From the cell containing the given text, extract its center point as [x, y] coordinate. 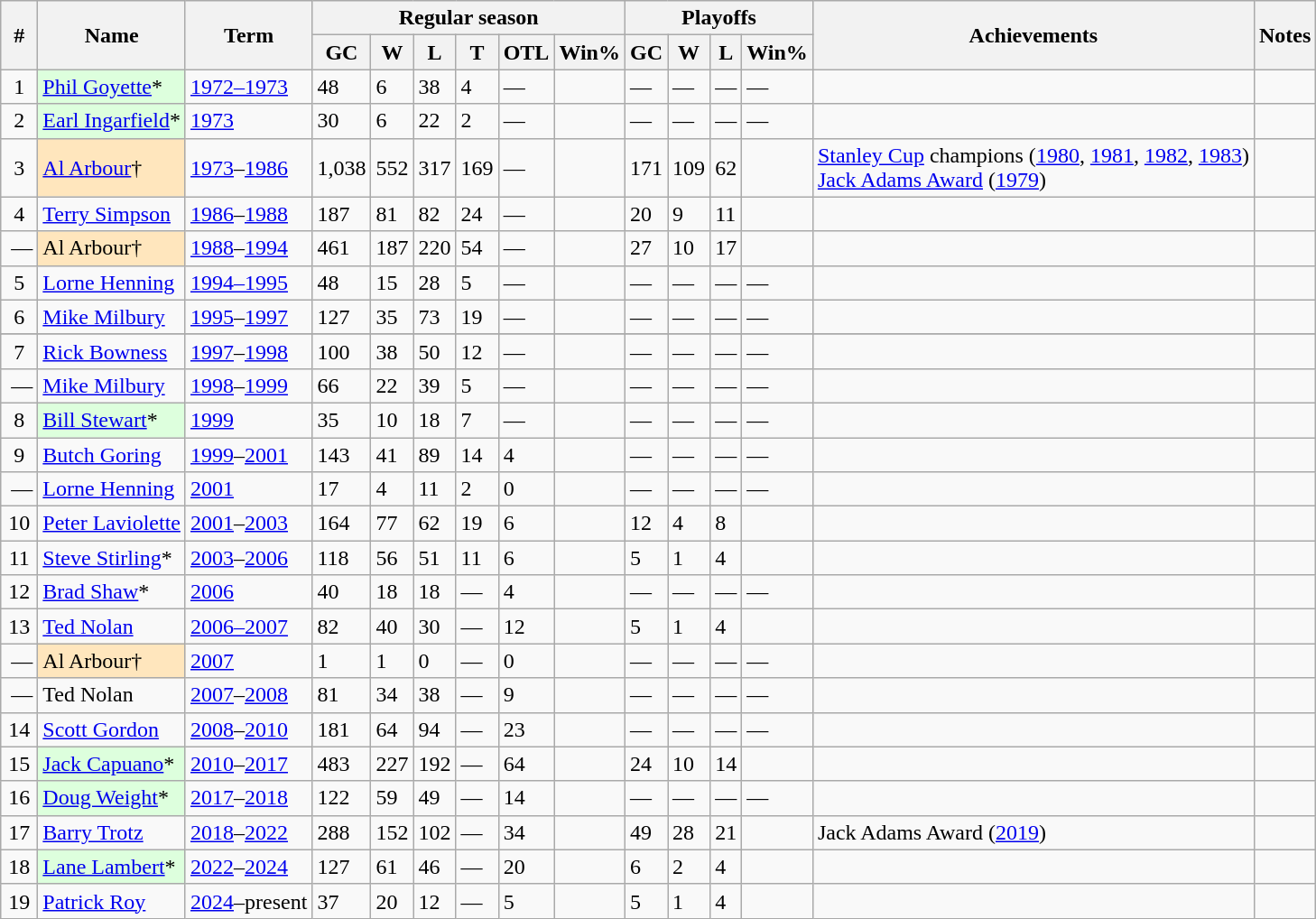
164 [341, 524]
89 [435, 454]
3 [20, 168]
77 [392, 524]
152 [392, 832]
552 [392, 168]
171 [646, 168]
288 [341, 832]
21 [726, 832]
OTL [526, 52]
2010–2017 [248, 764]
227 [392, 764]
23 [526, 729]
1994–1995 [248, 283]
2017–2018 [248, 798]
2003–2006 [248, 558]
2018–2022 [248, 832]
122 [341, 798]
1995–1997 [248, 317]
1998–1999 [248, 385]
16 [20, 798]
Regular season [469, 18]
1999 [248, 420]
1997–1998 [248, 351]
Jack Capuano* [112, 764]
59 [392, 798]
169 [477, 168]
Earl Ingarfield* [112, 121]
483 [341, 764]
461 [341, 248]
Steve Stirling* [112, 558]
1,038 [341, 168]
100 [341, 351]
61 [392, 867]
181 [341, 729]
143 [341, 454]
Butch Goring [112, 454]
Achievements [1033, 35]
39 [435, 385]
1973 [248, 121]
50 [435, 351]
54 [477, 248]
73 [435, 317]
102 [435, 832]
Scott Gordon [112, 729]
T [477, 52]
56 [392, 558]
Doug Weight* [112, 798]
Barry Trotz [112, 832]
Bill Stewart* [112, 420]
Terry Simpson [112, 214]
Brad Shaw* [112, 592]
1972–1973 [248, 87]
Term [248, 35]
2024–present [248, 901]
2006 [248, 592]
13 [20, 627]
Lane Lambert* [112, 867]
118 [341, 558]
Rick Bowness [112, 351]
37 [341, 901]
Phil Goyette* [112, 87]
220 [435, 248]
# [20, 35]
Notes [1284, 35]
Peter Laviolette [112, 524]
2022–2024 [248, 867]
2006–2007 [248, 627]
1999–2001 [248, 454]
1986–1988 [248, 214]
2001–2003 [248, 524]
Name [112, 35]
46 [435, 867]
94 [435, 729]
Stanley Cup champions (1980, 1981, 1982, 1983)Jack Adams Award (1979) [1033, 168]
109 [690, 168]
1988–1994 [248, 248]
51 [435, 558]
192 [435, 764]
Patrick Roy [112, 901]
41 [392, 454]
Playoffs [719, 18]
317 [435, 168]
2001 [248, 489]
2007–2008 [248, 695]
2008–2010 [248, 729]
1973–1986 [248, 168]
2007 [248, 661]
66 [341, 385]
27 [646, 248]
Jack Adams Award (2019) [1033, 832]
